Return (X, Y) of the center of cell containing provided text 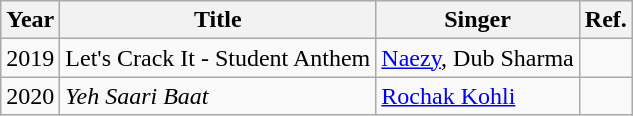
Rochak Kohli (478, 96)
Yeh Saari Baat (218, 96)
2019 (30, 58)
Title (218, 20)
Let's Crack It - Student Anthem (218, 58)
Ref. (606, 20)
Naezy, Dub Sharma (478, 58)
Year (30, 20)
Singer (478, 20)
2020 (30, 96)
